Provide the [x, y] coordinate of the cell's center where the given text is located.  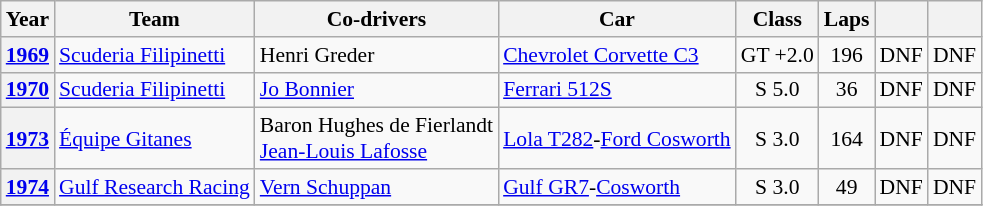
Car [617, 19]
Gulf Research Racing [154, 187]
36 [847, 90]
Baron Hughes de Fierlandt Jean-Louis Lafosse [376, 138]
1973 [28, 138]
Laps [847, 19]
Jo Bonnier [376, 90]
164 [847, 138]
S 5.0 [778, 90]
Class [778, 19]
196 [847, 55]
Co-drivers [376, 19]
Team [154, 19]
Lola T282-Ford Cosworth [617, 138]
Gulf GR7-Cosworth [617, 187]
GT +2.0 [778, 55]
1974 [28, 187]
Henri Greder [376, 55]
Équipe Gitanes [154, 138]
Chevrolet Corvette C3 [617, 55]
Vern Schuppan [376, 187]
Year [28, 19]
Ferrari 512S [617, 90]
49 [847, 187]
1969 [28, 55]
1970 [28, 90]
